Return (x, y) of the center of cell containing provided text 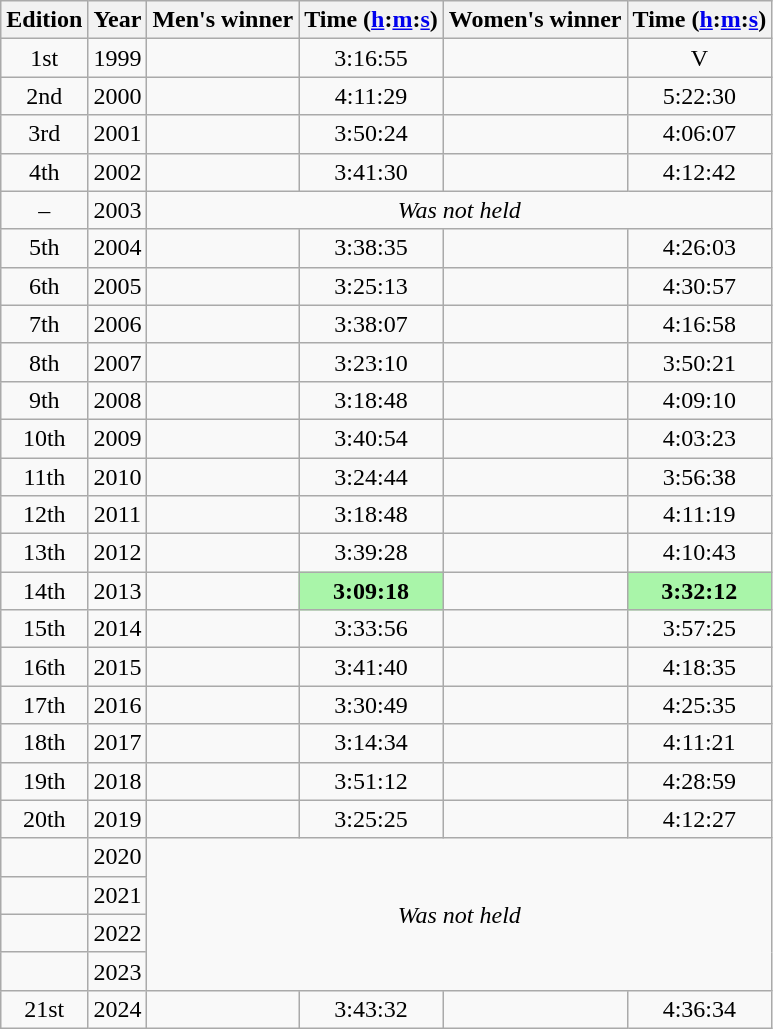
1999 (118, 58)
3:57:25 (700, 629)
13th (44, 553)
3:14:34 (372, 743)
2017 (118, 743)
8th (44, 362)
4:28:59 (700, 781)
3:50:24 (372, 134)
2007 (118, 362)
4:12:27 (700, 819)
3:30:49 (372, 705)
2009 (118, 438)
5:22:30 (700, 96)
20th (44, 819)
2020 (118, 857)
2015 (118, 667)
9th (44, 400)
2023 (118, 971)
3:25:13 (372, 286)
4:25:35 (700, 705)
3:09:18 (372, 591)
4:03:23 (700, 438)
5th (44, 248)
18th (44, 743)
2004 (118, 248)
2008 (118, 400)
V (700, 58)
3:41:30 (372, 172)
3:56:38 (700, 477)
3:32:12 (700, 591)
17th (44, 705)
2013 (118, 591)
2006 (118, 324)
2014 (118, 629)
21st (44, 1009)
4:16:58 (700, 324)
3:16:55 (372, 58)
4:12:42 (700, 172)
2nd (44, 96)
2000 (118, 96)
3:51:12 (372, 781)
4:30:57 (700, 286)
4:06:07 (700, 134)
Men's winner (223, 20)
4:36:34 (700, 1009)
3rd (44, 134)
4:10:43 (700, 553)
12th (44, 515)
3:25:25 (372, 819)
4:09:10 (700, 400)
19th (44, 781)
4:11:19 (700, 515)
2024 (118, 1009)
4:11:29 (372, 96)
– (44, 210)
2019 (118, 819)
3:40:54 (372, 438)
3:50:21 (700, 362)
3:33:56 (372, 629)
Women's winner (535, 20)
4:11:21 (700, 743)
2021 (118, 895)
2011 (118, 515)
4:26:03 (700, 248)
3:43:32 (372, 1009)
3:24:44 (372, 477)
2022 (118, 933)
14th (44, 591)
2010 (118, 477)
11th (44, 477)
16th (44, 667)
2016 (118, 705)
Year (118, 20)
1st (44, 58)
7th (44, 324)
3:39:28 (372, 553)
3:38:07 (372, 324)
6th (44, 286)
10th (44, 438)
2002 (118, 172)
3:38:35 (372, 248)
2018 (118, 781)
Edition (44, 20)
3:41:40 (372, 667)
2012 (118, 553)
4th (44, 172)
3:23:10 (372, 362)
2001 (118, 134)
2005 (118, 286)
2003 (118, 210)
15th (44, 629)
4:18:35 (700, 667)
